Provide the (X, Y) coordinate of the cell's center where the given text is located.  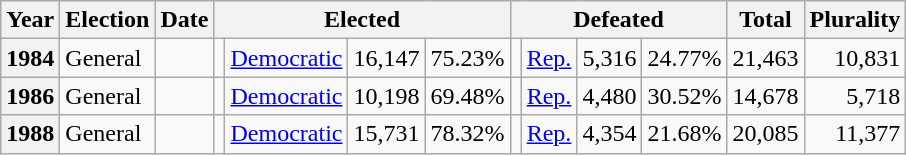
20,085 (766, 134)
21,463 (766, 58)
Plurality (855, 20)
1984 (30, 58)
16,147 (386, 58)
14,678 (766, 96)
10,198 (386, 96)
30.52% (684, 96)
5,316 (610, 58)
78.32% (468, 134)
4,354 (610, 134)
Year (30, 20)
4,480 (610, 96)
5,718 (855, 96)
Date (184, 20)
69.48% (468, 96)
10,831 (855, 58)
11,377 (855, 134)
Election (108, 20)
Elected (362, 20)
1988 (30, 134)
Total (766, 20)
75.23% (468, 58)
24.77% (684, 58)
15,731 (386, 134)
21.68% (684, 134)
1986 (30, 96)
Defeated (618, 20)
